Locate the cell with the specified text and output its [X, Y] center coordinate. 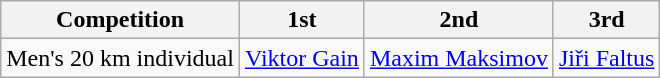
Men's 20 km individual [120, 58]
Maxim Maksimov [458, 58]
Competition [120, 20]
3rd [606, 20]
Jiři Faltus [606, 58]
1st [302, 20]
Viktor Gain [302, 58]
2nd [458, 20]
